Detect which cell encompasses the target text, then output its (x, y) center coordinate. 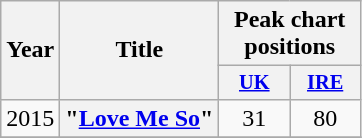
Peak chart positions (290, 34)
UK (254, 83)
2015 (30, 118)
80 (326, 118)
"Love Me So" (140, 118)
IRE (326, 83)
Title (140, 50)
31 (254, 118)
Year (30, 50)
